For the text-containing cell, return its midpoint in (X, Y) coordinate format. 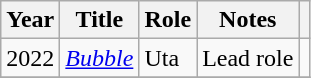
Uta (168, 58)
Year (30, 20)
Lead role (248, 58)
Role (168, 20)
Notes (248, 20)
2022 (30, 58)
Title (100, 20)
Bubble (100, 58)
